Search for the cell housing the specified text and yield its (x, y) center coordinate. 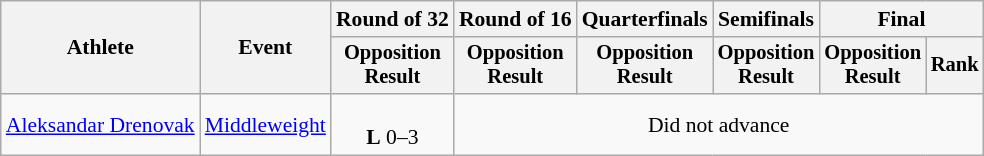
Semifinals (766, 19)
Quarterfinals (645, 19)
Final (901, 19)
Round of 16 (516, 19)
Aleksandar Drenovak (100, 124)
Event (266, 48)
Rank (955, 66)
Athlete (100, 48)
Middleweight (266, 124)
Did not advance (719, 124)
L 0–3 (392, 124)
Round of 32 (392, 19)
